Output the [x, y] coordinate of the center of the cell containing the given text.  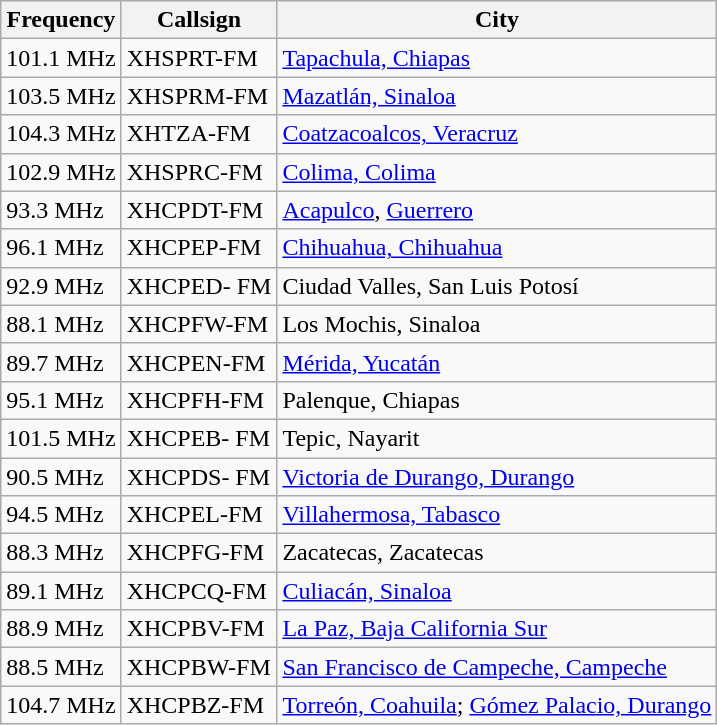
96.1 MHz [61, 248]
94.5 MHz [61, 515]
XHSPRM-FM [199, 96]
89.7 MHz [61, 362]
95.1 MHz [61, 400]
XHCPCQ-FM [199, 591]
90.5 MHz [61, 477]
City [497, 20]
89.1 MHz [61, 591]
Los Mochis, Sinaloa [497, 324]
XHCPBW-FM [199, 667]
XHCPBZ-FM [199, 705]
88.1 MHz [61, 324]
88.5 MHz [61, 667]
93.3 MHz [61, 210]
104.7 MHz [61, 705]
Mazatlán, Sinaloa [497, 96]
XHCPEN-FM [199, 362]
XHCPFH-FM [199, 400]
102.9 MHz [61, 172]
88.3 MHz [61, 553]
XHCPED- FM [199, 286]
La Paz, Baja California Sur [497, 629]
104.3 MHz [61, 134]
Tepic, Nayarit [497, 438]
101.5 MHz [61, 438]
Mérida, Yucatán [497, 362]
XHTZA-FM [199, 134]
Victoria de Durango, Durango [497, 477]
88.9 MHz [61, 629]
Ciudad Valles, San Luis Potosí [497, 286]
XHSPRT-FM [199, 58]
103.5 MHz [61, 96]
XHCPEP-FM [199, 248]
Culiacán, Sinaloa [497, 591]
Colima, Colima [497, 172]
92.9 MHz [61, 286]
Tapachula, Chiapas [497, 58]
XHCPDS- FM [199, 477]
Frequency [61, 20]
Acapulco, Guerrero [497, 210]
XHSPRC-FM [199, 172]
101.1 MHz [61, 58]
San Francisco de Campeche, Campeche [497, 667]
Palenque, Chiapas [497, 400]
XHCPEB- FM [199, 438]
XHCPBV-FM [199, 629]
XHCPFG-FM [199, 553]
Zacatecas, Zacatecas [497, 553]
Callsign [199, 20]
Torreón, Coahuila; Gómez Palacio, Durango [497, 705]
Coatzacoalcos, Veracruz [497, 134]
XHCPDT-FM [199, 210]
Villahermosa, Tabasco [497, 515]
Chihuahua, Chihuahua [497, 248]
XHCPEL-FM [199, 515]
XHCPFW-FM [199, 324]
